Scan for the cell matching the given text and deliver its [x, y] coordinate at center. 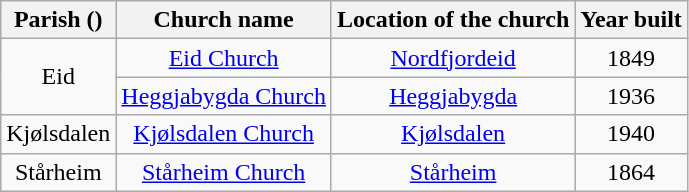
Location of the church [452, 20]
Heggjabygda [452, 96]
1864 [632, 172]
1849 [632, 58]
1940 [632, 134]
Parish () [58, 20]
Heggjabygda Church [224, 96]
Year built [632, 20]
Eid Church [224, 58]
Kjølsdalen Church [224, 134]
Church name [224, 20]
1936 [632, 96]
Nordfjordeid [452, 58]
Eid [58, 77]
Stårheim Church [224, 172]
